From the cell containing the given text, extract its center point as (X, Y) coordinate. 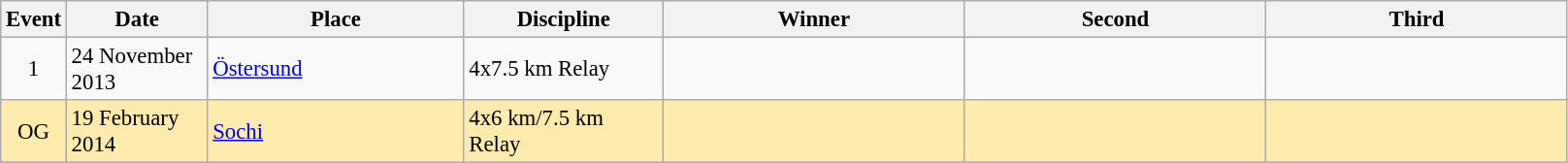
Place (336, 19)
Winner (815, 19)
OG (34, 132)
Event (34, 19)
Second (1116, 19)
4x7.5 km Relay (564, 70)
Discipline (564, 19)
4x6 km/7.5 km Relay (564, 132)
1 (34, 70)
Third (1417, 19)
Date (137, 19)
19 February 2014 (137, 132)
24 November 2013 (137, 70)
Sochi (336, 132)
Östersund (336, 70)
